For the text-containing cell, return its midpoint in (x, y) coordinate format. 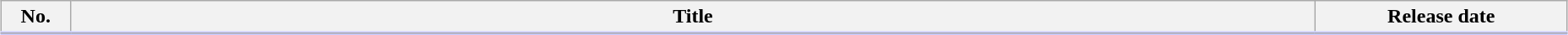
Title (693, 17)
No. (35, 17)
Release date (1441, 17)
